Extract the (x, y) coordinate from the center of the cell holding the provided text.  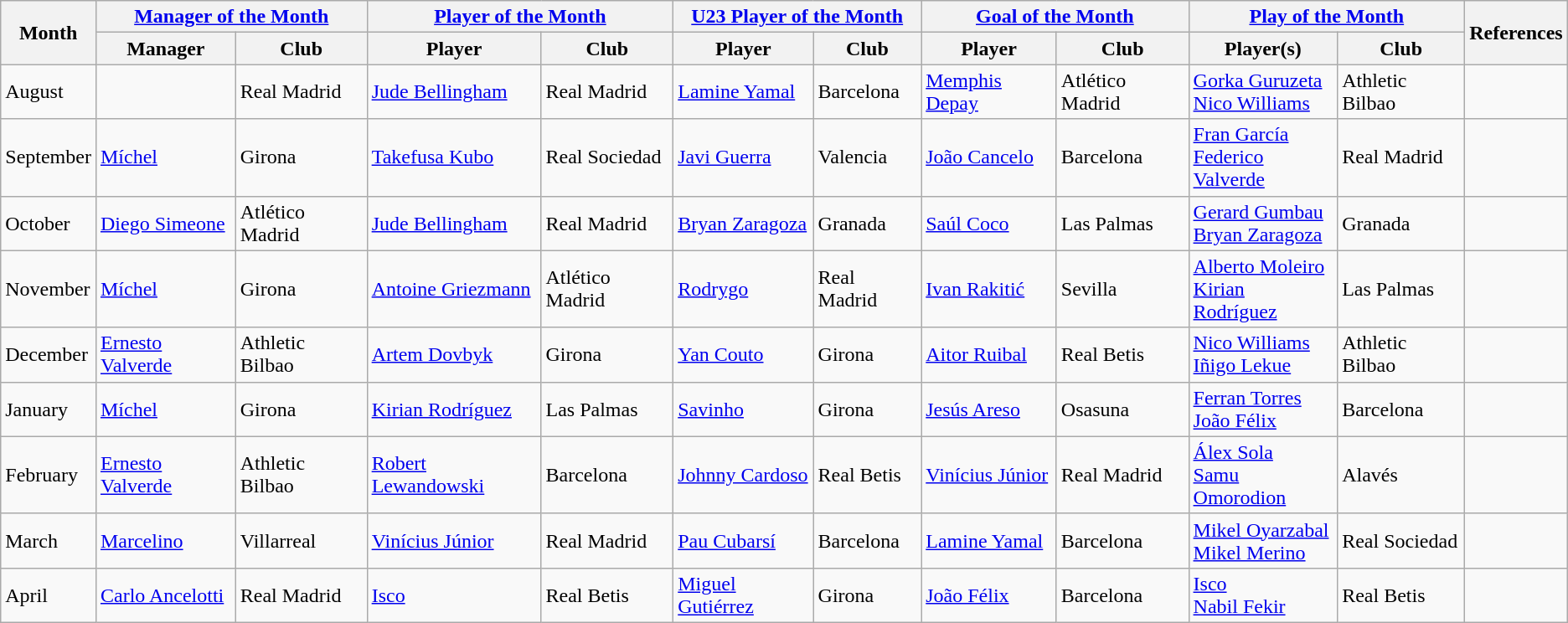
U23 Player of the Month (797, 17)
Play of the Month (1327, 17)
Yan Couto (744, 355)
January (49, 409)
Saúl Coco (989, 223)
Artem Dovbyk (454, 355)
João Félix (989, 595)
Savinho (744, 409)
Month (49, 33)
Antoine Griezmann (454, 289)
Goal of the Month (1055, 17)
February (49, 475)
Kirian Rodríguez (454, 409)
Manager of the Month (231, 17)
Fran García Federico Valverde (1263, 157)
Ferran Torres João Félix (1263, 409)
References (1516, 33)
Isco Nabil Fekir (1263, 595)
December (49, 355)
Diego Simeone (166, 223)
Carlo Ancelotti (166, 595)
Mikel Oyarzabal Mikel Merino (1263, 541)
Manager (166, 49)
Osasuna (1122, 409)
Ivan Rakitić (989, 289)
November (49, 289)
Jesús Areso (989, 409)
Valencia (868, 157)
Aitor Ruibal (989, 355)
April (49, 595)
Alberto Moleiro Kirian Rodríguez (1263, 289)
Bryan Zaragoza (744, 223)
October (49, 223)
Robert Lewandowski (454, 475)
Nico Williams Iñigo Lekue (1263, 355)
Takefusa Kubo (454, 157)
Gerard Gumbau Bryan Zaragoza (1263, 223)
Álex Sola Samu Omorodion (1263, 475)
Pau Cubarsí (744, 541)
Sevilla (1122, 289)
Rodrygo (744, 289)
Isco (454, 595)
August (49, 92)
Marcelino (166, 541)
Player of the Month (520, 17)
Villarreal (302, 541)
Johnny Cardoso (744, 475)
Memphis Depay (989, 92)
Alavés (1401, 475)
Player(s) (1263, 49)
Javi Guerra (744, 157)
Miguel Gutiérrez (744, 595)
September (49, 157)
Gorka Guruzeta Nico Williams (1263, 92)
March (49, 541)
João Cancelo (989, 157)
